Detect which cell encompasses the target text, then output its (X, Y) center coordinate. 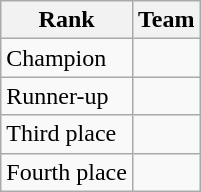
Runner-up (67, 96)
Third place (67, 134)
Team (166, 20)
Fourth place (67, 172)
Rank (67, 20)
Champion (67, 58)
